Scan for the cell matching the given text and deliver its [X, Y] coordinate at center. 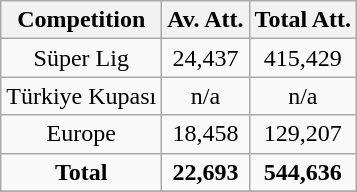
Total Att. [303, 20]
Türkiye Kupası [82, 96]
544,636 [303, 172]
Europe [82, 134]
22,693 [206, 172]
24,437 [206, 58]
Süper Lig [82, 58]
18,458 [206, 134]
Total [82, 172]
Competition [82, 20]
Av. Att. [206, 20]
415,429 [303, 58]
129,207 [303, 134]
